For the text-containing cell, return its midpoint in [x, y] coordinate format. 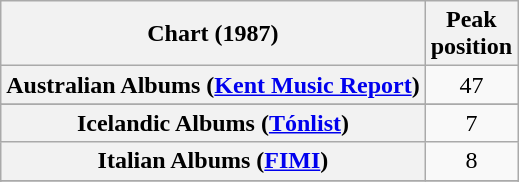
7 [471, 123]
Icelandic Albums (Tónlist) [213, 123]
Peakposition [471, 34]
Italian Albums (FIMI) [213, 161]
8 [471, 161]
Australian Albums (Kent Music Report) [213, 85]
47 [471, 85]
Chart (1987) [213, 34]
